Determine the (x, y) coordinate at the center of the cell enclosing the given text.  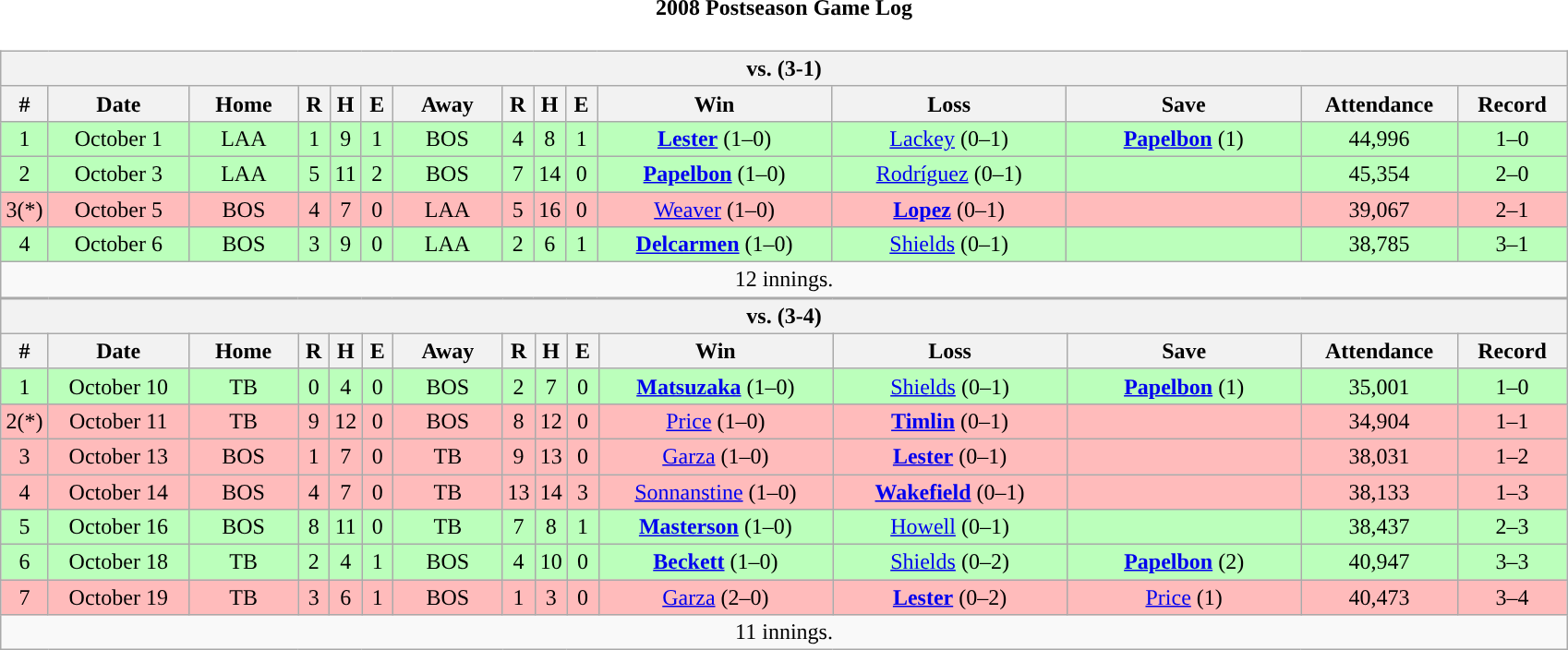
40,947 (1380, 562)
October 1 (118, 138)
Lester (0–1) (950, 456)
Papelbon (1–0) (715, 174)
2–3 (1513, 527)
Price (1) (1184, 597)
Timlin (0–1) (950, 421)
Shields (0–2) (950, 562)
38,031 (1380, 456)
Beckett (1–0) (716, 562)
38,437 (1380, 527)
vs. (3-4) (784, 316)
Lopez (0–1) (949, 210)
3(*) (24, 210)
October 18 (118, 562)
Wakefield (0–1) (950, 492)
Rodríguez (0–1) (949, 174)
Lackey (0–1) (949, 138)
35,001 (1380, 386)
3–1 (1513, 245)
Weaver (1–0) (715, 210)
Howell (0–1) (950, 527)
October 14 (118, 492)
Masterson (1–0) (716, 527)
39,067 (1380, 210)
38,785 (1380, 245)
October 16 (118, 527)
45,354 (1380, 174)
34,904 (1380, 421)
Sonnanstine (1–0) (716, 492)
October 11 (118, 421)
38,133 (1380, 492)
16 (550, 210)
Garza (2–0) (716, 597)
2–1 (1513, 210)
vs. (3-1) (784, 68)
Lester (0–2) (950, 597)
Papelbon (2) (1184, 562)
1–3 (1513, 492)
2(*) (24, 421)
10 (550, 562)
Garza (1–0) (716, 456)
40,473 (1380, 597)
October 5 (118, 210)
Delcarmen (1–0) (715, 245)
3–3 (1513, 562)
1–2 (1513, 456)
Price (1–0) (716, 421)
October 3 (118, 174)
Matsuzaka (1–0) (716, 386)
Lester (1–0) (715, 138)
44,996 (1380, 138)
12 innings. (784, 280)
October 19 (118, 597)
October 10 (118, 386)
2–0 (1513, 174)
11 innings. (784, 632)
1–1 (1513, 421)
3–4 (1513, 597)
October 13 (118, 456)
October 6 (118, 245)
